Return (X, Y) of the center of cell containing provided text 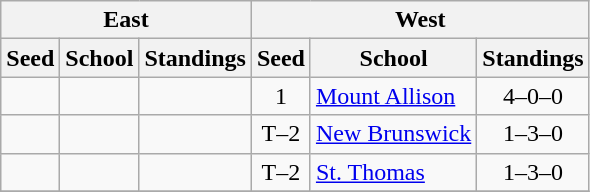
West (420, 20)
New Brunswick (393, 134)
East (126, 20)
Mount Allison (393, 96)
St. Thomas (393, 172)
1 (280, 96)
4–0–0 (533, 96)
